Locate the cell with the specified text and output its [X, Y] center coordinate. 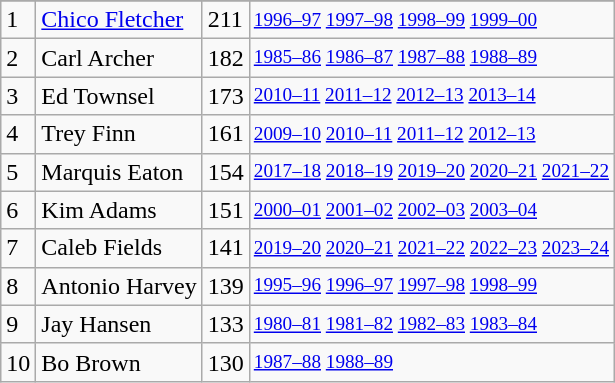
2010–11 2011–12 2012–13 2013–14 [431, 96]
1985–86 1986–87 1987–88 1988–89 [431, 58]
6 [18, 210]
173 [226, 96]
Marquis Eaton [119, 172]
130 [226, 362]
139 [226, 286]
5 [18, 172]
9 [18, 324]
Jay Hansen [119, 324]
1 [18, 20]
1995–96 1996–97 1997–98 1998–99 [431, 286]
Bo Brown [119, 362]
Chico Fletcher [119, 20]
1987–88 1988–89 [431, 362]
1996–97 1997–98 1998–99 1999–00 [431, 20]
182 [226, 58]
2000–01 2001–02 2002–03 2003–04 [431, 210]
8 [18, 286]
2 [18, 58]
10 [18, 362]
Trey Finn [119, 134]
Ed Townsel [119, 96]
2009–10 2010–11 2011–12 2012–13 [431, 134]
Caleb Fields [119, 248]
3 [18, 96]
211 [226, 20]
7 [18, 248]
Kim Adams [119, 210]
2019–20 2020–21 2021–22 2022–23 2023–24 [431, 248]
151 [226, 210]
133 [226, 324]
Antonio Harvey [119, 286]
Carl Archer [119, 58]
161 [226, 134]
4 [18, 134]
2017–18 2018–19 2019–20 2020–21 2021–22 [431, 172]
1980–81 1981–82 1982–83 1983–84 [431, 324]
141 [226, 248]
154 [226, 172]
